Capture the cell that displays the provided text and extract its [x, y] central coordinate. 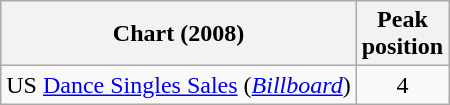
4 [402, 85]
Peakposition [402, 34]
Chart (2008) [178, 34]
US Dance Singles Sales (Billboard) [178, 85]
